For the text-containing cell, return its midpoint in [x, y] coordinate format. 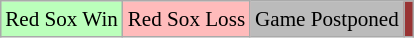
Red Sox Loss [186, 18]
Red Sox Win [62, 18]
Game Postponed [327, 18]
